Determine the [X, Y] coordinate at the center of the cell enclosing the given text.  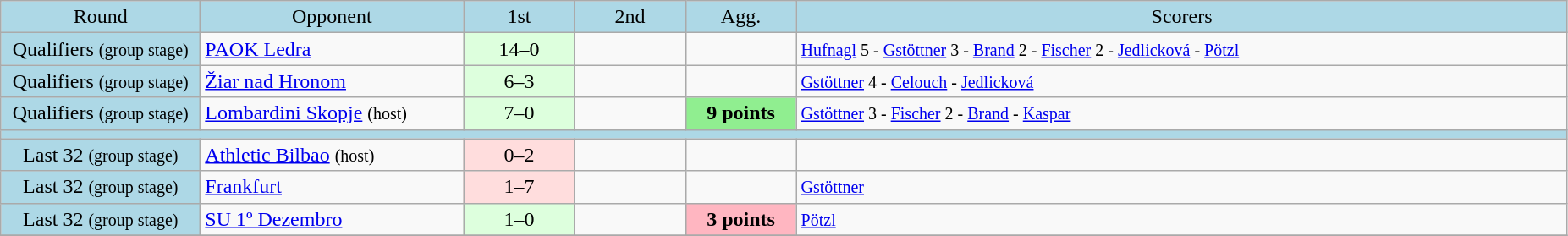
6–3 [520, 81]
1–7 [520, 187]
SU 1º Dezembro [332, 219]
Athletic Bilbao (host) [332, 155]
1–0 [520, 219]
Opponent [332, 17]
Žiar nad Hronom [332, 81]
Gstöttner [1181, 187]
Scorers [1181, 17]
14–0 [520, 49]
9 points [741, 113]
Gstöttner 4 - Celouch - Jedlicková [1181, 81]
Hufnagl 5 - Gstöttner 3 - Brand 2 - Fischer 2 - Jedlicková - Pötzl [1181, 49]
Frankfurt [332, 187]
PAOK Ledra [332, 49]
2nd [630, 17]
Round [101, 17]
Lombardini Skopje (host) [332, 113]
3 points [741, 219]
Agg. [741, 17]
Pötzl [1181, 219]
Gstöttner 3 - Fischer 2 - Brand - Kaspar [1181, 113]
1st [520, 17]
0–2 [520, 155]
7–0 [520, 113]
